Identify which cell holds the provided text, then report its [X, Y] central coordinate. 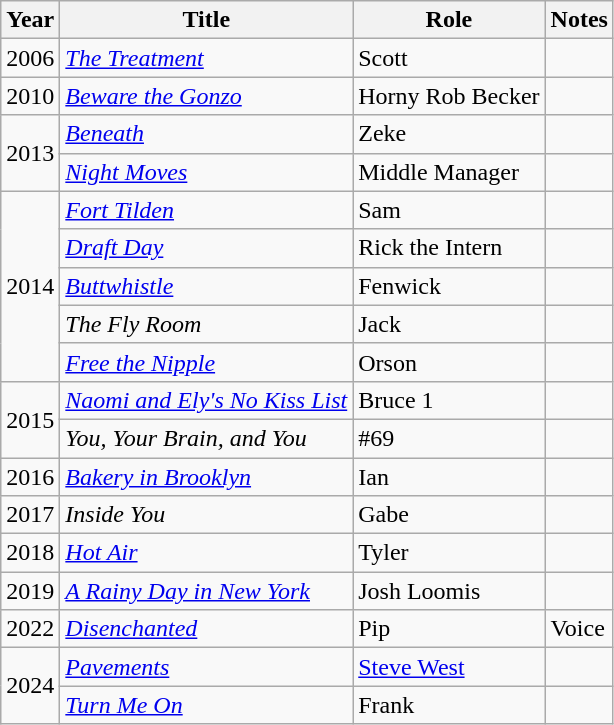
Josh Loomis [449, 591]
Free the Nipple [206, 362]
Buttwhistle [206, 286]
2010 [30, 96]
Voice [579, 629]
Turn Me On [206, 705]
2022 [30, 629]
2024 [30, 686]
Orson [449, 362]
Naomi and Ely's No Kiss List [206, 400]
Disenchanted [206, 629]
Beneath [206, 134]
2014 [30, 286]
Zeke [449, 134]
Bakery in Brooklyn [206, 477]
Notes [579, 20]
Title [206, 20]
Fort Tilden [206, 210]
Role [449, 20]
2018 [30, 553]
Pip [449, 629]
2015 [30, 419]
Pavements [206, 667]
You, Your Brain, and You [206, 438]
Frank [449, 705]
Hot Air [206, 553]
2017 [30, 515]
Middle Manager [449, 172]
Jack [449, 324]
Draft Day [206, 248]
Ian [449, 477]
Rick the Intern [449, 248]
A Rainy Day in New York [206, 591]
Scott [449, 58]
Year [30, 20]
Bruce 1 [449, 400]
Inside You [206, 515]
Sam [449, 210]
2016 [30, 477]
2006 [30, 58]
Night Moves [206, 172]
The Treatment [206, 58]
2013 [30, 153]
Steve West [449, 667]
#69 [449, 438]
The Fly Room [206, 324]
Horny Rob Becker [449, 96]
2019 [30, 591]
Tyler [449, 553]
Gabe [449, 515]
Fenwick [449, 286]
Beware the Gonzo [206, 96]
